Determine the (X, Y) coordinate at the center of the cell enclosing the given text.  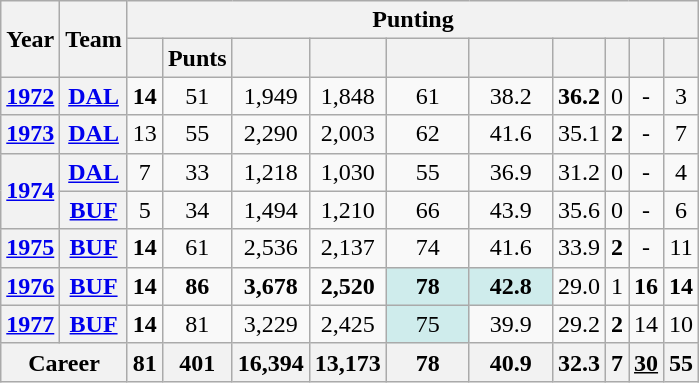
13,173 (348, 362)
1 (616, 286)
1974 (30, 191)
32.3 (578, 362)
31.2 (578, 172)
1977 (30, 324)
43.9 (510, 210)
40.9 (510, 362)
36.2 (578, 96)
16,394 (270, 362)
1973 (30, 134)
Career (64, 362)
34 (197, 210)
62 (428, 134)
401 (197, 362)
2,003 (348, 134)
1972 (30, 96)
5 (144, 210)
35.6 (578, 210)
10 (682, 324)
1975 (30, 248)
3,229 (270, 324)
4 (682, 172)
75 (428, 324)
2,425 (348, 324)
13 (144, 134)
Punting (412, 20)
3,678 (270, 286)
Punts (197, 58)
1976 (30, 286)
29.2 (578, 324)
3 (682, 96)
1,210 (348, 210)
2,137 (348, 248)
33 (197, 172)
66 (428, 210)
2,290 (270, 134)
1,494 (270, 210)
42.8 (510, 286)
1,218 (270, 172)
2,536 (270, 248)
1,848 (348, 96)
74 (428, 248)
36.9 (510, 172)
86 (197, 286)
35.1 (578, 134)
Year (30, 39)
11 (682, 248)
33.9 (578, 248)
6 (682, 210)
51 (197, 96)
38.2 (510, 96)
16 (646, 286)
39.9 (510, 324)
29.0 (578, 286)
1,030 (348, 172)
2,520 (348, 286)
1,949 (270, 96)
Team (94, 39)
30 (646, 362)
